Locate the cell with the specified text and output its [x, y] center coordinate. 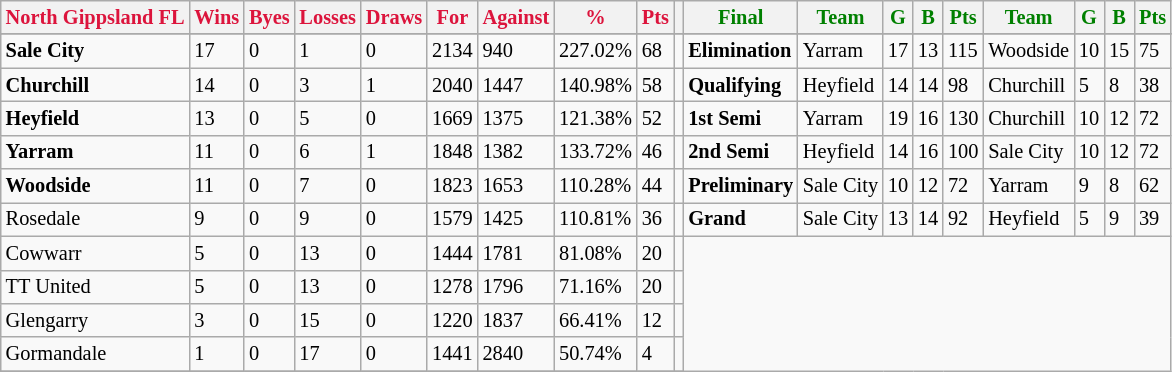
110.81% [596, 219]
1382 [516, 152]
North Gippsland FL [96, 17]
81.08% [596, 253]
6 [328, 152]
75 [1152, 51]
2040 [452, 85]
98 [963, 85]
2134 [452, 51]
1796 [516, 287]
For [452, 17]
Losses [328, 17]
100 [963, 152]
2840 [516, 354]
1220 [452, 320]
1447 [516, 85]
36 [656, 219]
39 [1152, 219]
1375 [516, 118]
1579 [452, 219]
140.98% [596, 85]
1837 [516, 320]
4 [656, 354]
66.41% [596, 320]
1441 [452, 354]
Wins [216, 17]
44 [656, 186]
Elimination [740, 51]
Final [740, 17]
Glengarry [96, 320]
58 [656, 85]
% [596, 17]
1444 [452, 253]
1781 [516, 253]
1669 [452, 118]
92 [963, 219]
Grand [740, 219]
52 [656, 118]
110.28% [596, 186]
121.38% [596, 118]
Gormandale [96, 354]
19 [898, 118]
71.16% [596, 287]
1653 [516, 186]
Rosedale [96, 219]
Byes [269, 17]
2nd Semi [740, 152]
46 [656, 152]
Cowwarr [96, 253]
1278 [452, 287]
50.74% [596, 354]
1848 [452, 152]
1823 [452, 186]
7 [328, 186]
940 [516, 51]
Against [516, 17]
133.72% [596, 152]
68 [656, 51]
62 [1152, 186]
130 [963, 118]
1425 [516, 219]
115 [963, 51]
Preliminary [740, 186]
Draws [394, 17]
38 [1152, 85]
TT United [96, 287]
227.02% [596, 51]
1st Semi [740, 118]
Qualifying [740, 85]
